Output the [x, y] coordinate of the center of the cell containing the given text.  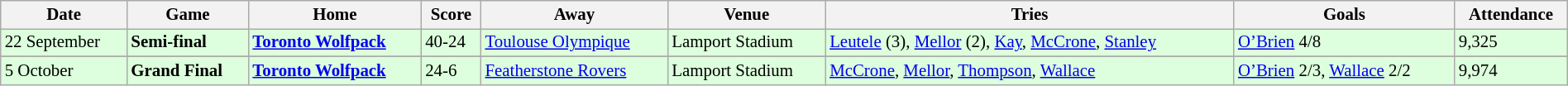
Leutele (3), Mellor (2), Kay, McCrone, Stanley [1030, 42]
Semi-final [187, 42]
Goals [1345, 15]
O’Brien 4/8 [1345, 42]
Away [575, 15]
22 September [65, 42]
Toulouse Olympique [575, 42]
Date [65, 15]
5 October [65, 70]
Featherstone Rovers [575, 70]
Home [334, 15]
40-24 [451, 42]
24-6 [451, 70]
McCrone, Mellor, Thompson, Wallace [1030, 70]
Attendance [1511, 15]
Game [187, 15]
9,974 [1511, 70]
Score [451, 15]
O’Brien 2/3, Wallace 2/2 [1345, 70]
Venue [746, 15]
9,325 [1511, 42]
Grand Final [187, 70]
Tries [1030, 15]
